Locate the cell with the specified text and output its [x, y] center coordinate. 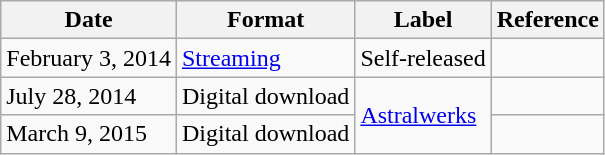
February 3, 2014 [89, 58]
March 9, 2015 [89, 134]
Date [89, 20]
Streaming [265, 58]
Astralwerks [423, 115]
Self-released [423, 58]
Format [265, 20]
July 28, 2014 [89, 96]
Reference [548, 20]
Label [423, 20]
